Locate the cell with the specified text and output its (x, y) center coordinate. 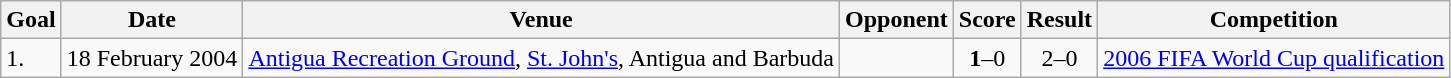
Date (152, 20)
Opponent (897, 20)
1–0 (987, 58)
Goal (31, 20)
Antigua Recreation Ground, St. John's, Antigua and Barbuda (542, 58)
Venue (542, 20)
Result (1059, 20)
Competition (1274, 20)
2–0 (1059, 58)
1. (31, 58)
2006 FIFA World Cup qualification (1274, 58)
Score (987, 20)
18 February 2004 (152, 58)
